Search for the cell housing the specified text and yield its [X, Y] center coordinate. 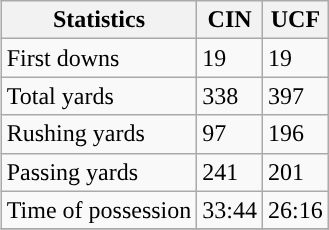
Rushing yards [99, 134]
Statistics [99, 20]
CIN [230, 20]
First downs [99, 58]
241 [230, 172]
338 [230, 96]
UCF [296, 20]
Time of possession [99, 210]
397 [296, 96]
196 [296, 134]
97 [230, 134]
Passing yards [99, 172]
26:16 [296, 210]
33:44 [230, 210]
Total yards [99, 96]
201 [296, 172]
